From the cell containing the given text, extract its center point as (X, Y) coordinate. 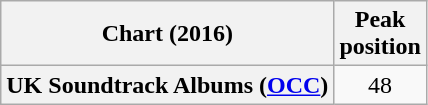
UK Soundtrack Albums (OCC) (168, 85)
48 (380, 85)
Peakposition (380, 34)
Chart (2016) (168, 34)
